Scan for the cell matching the given text and deliver its [X, Y] coordinate at center. 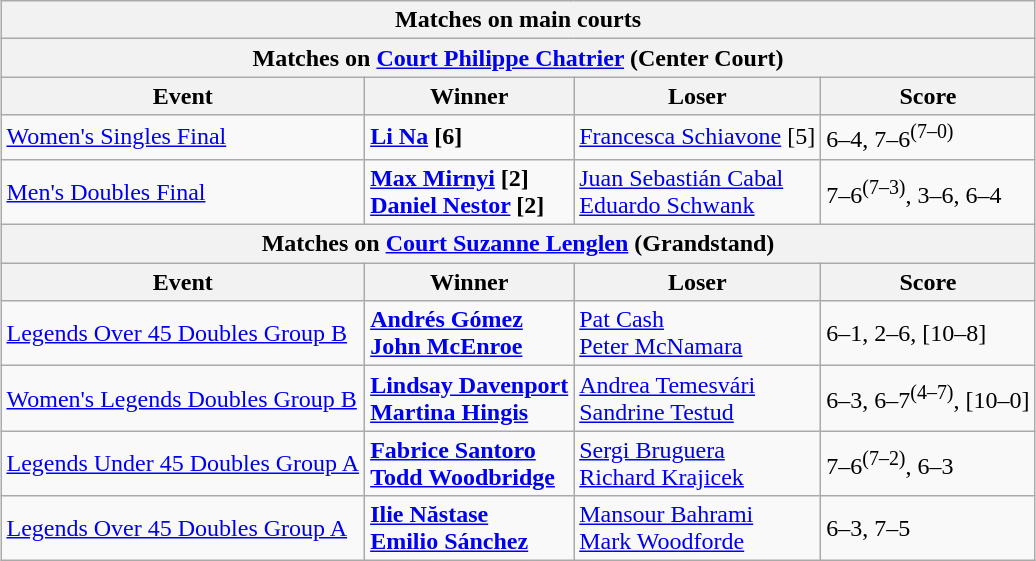
Matches on Court Suzanne Lenglen (Grandstand) [518, 244]
Pat Cash Peter McNamara [698, 334]
Matches on Court Philippe Chatrier (Center Court) [518, 58]
Women's Singles Final [183, 138]
Matches on main courts [518, 20]
Li Na [6] [470, 138]
6–3, 6–7(4–7), [10–0] [928, 398]
7–6(7–3), 3–6, 6–4 [928, 192]
Mansour Bahrami Mark Woodforde [698, 528]
6–3, 7–5 [928, 528]
Juan Sebastián Cabal Eduardo Schwank [698, 192]
6–1, 2–6, [10–8] [928, 334]
Fabrice Santoro Todd Woodbridge [470, 464]
Sergi Bruguera Richard Krajicek [698, 464]
Legends Under 45 Doubles Group A [183, 464]
Max Mirnyi [2] Daniel Nestor [2] [470, 192]
Andrea Temesvári Sandrine Testud [698, 398]
7–6(7–2), 6–3 [928, 464]
Francesca Schiavone [5] [698, 138]
6–4, 7–6(7–0) [928, 138]
Legends Over 45 Doubles Group A [183, 528]
Andrés Gómez John McEnroe [470, 334]
Ilie Năstase Emilio Sánchez [470, 528]
Lindsay Davenport Martina Hingis [470, 398]
Women's Legends Doubles Group B [183, 398]
Legends Over 45 Doubles Group B [183, 334]
Men's Doubles Final [183, 192]
